Output the [X, Y] coordinate of the center of the cell containing the given text.  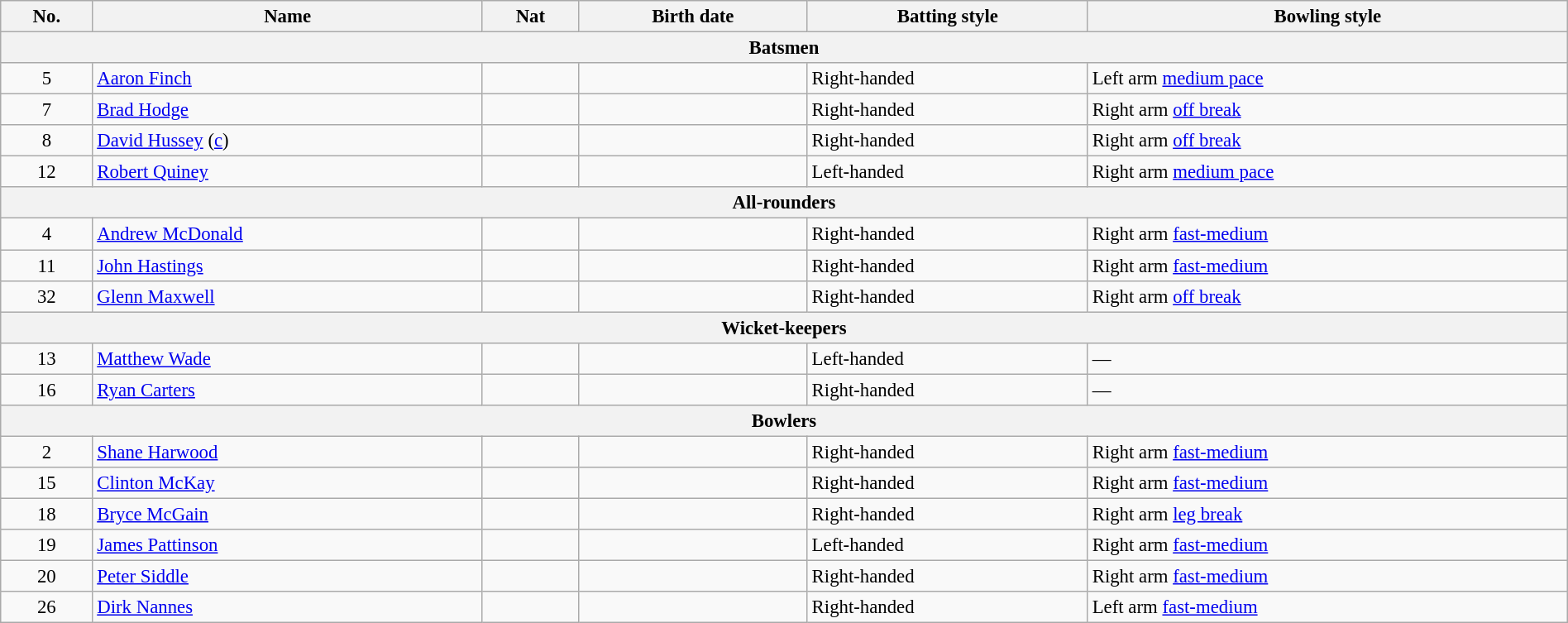
Dirk Nannes [288, 607]
8 [46, 141]
Shane Harwood [288, 452]
32 [46, 296]
Left arm fast-medium [1327, 607]
Nat [530, 17]
26 [46, 607]
Clinton McKay [288, 483]
12 [46, 172]
18 [46, 514]
7 [46, 110]
11 [46, 266]
No. [46, 17]
Bowling style [1327, 17]
Bryce McGain [288, 514]
20 [46, 577]
Aaron Finch [288, 79]
David Hussey (c) [288, 141]
Peter Siddle [288, 577]
John Hastings [288, 266]
Glenn Maxwell [288, 296]
Right arm leg break [1327, 514]
James Pattinson [288, 545]
2 [46, 452]
Matthew Wade [288, 358]
15 [46, 483]
Left arm medium pace [1327, 79]
13 [46, 358]
Birth date [693, 17]
Robert Quiney [288, 172]
Batsmen [784, 48]
16 [46, 390]
Bowlers [784, 421]
Ryan Carters [288, 390]
5 [46, 79]
4 [46, 234]
Brad Hodge [288, 110]
Wicket-keepers [784, 328]
Right arm medium pace [1327, 172]
All-rounders [784, 203]
Batting style [948, 17]
19 [46, 545]
Name [288, 17]
Andrew McDonald [288, 234]
